Capture the cell that displays the provided text and extract its [X, Y] central coordinate. 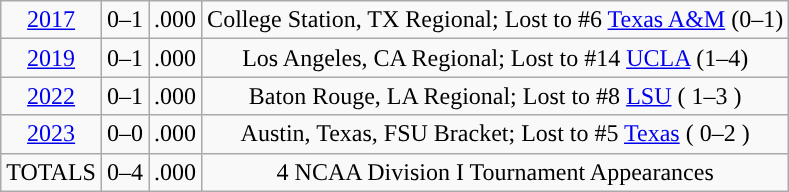
2022 [52, 96]
2017 [52, 20]
TOTALS [52, 172]
Los Angeles, CA Regional; Lost to #14 UCLA (1–4) [496, 58]
2023 [52, 134]
0–0 [124, 134]
2019 [52, 58]
4 NCAA Division I Tournament Appearances [496, 172]
0–4 [124, 172]
Baton Rouge, LA Regional; Lost to #8 LSU ( 1–3 ) [496, 96]
Austin, Texas, FSU Bracket; Lost to #5 Texas ( 0–2 ) [496, 134]
College Station, TX Regional; Lost to #6 Texas A&M (0–1) [496, 20]
